Determine the [x, y] coordinate at the center of the cell enclosing the given text.  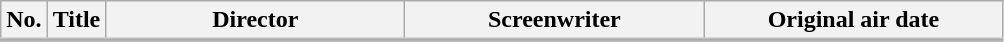
No. [24, 21]
Title [76, 21]
Original air date [854, 21]
Screenwriter [554, 21]
Director [256, 21]
